Detect which cell encompasses the target text, then output its (X, Y) center coordinate. 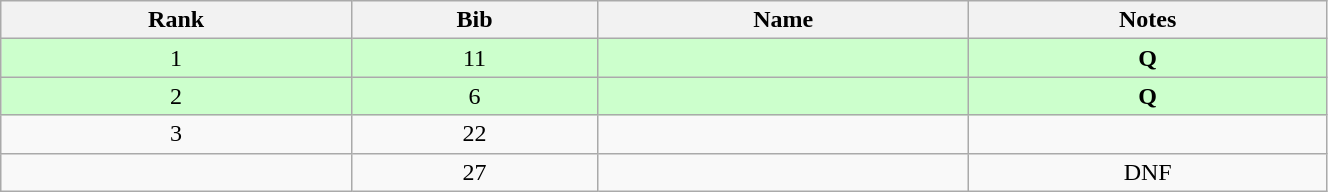
Notes (1148, 20)
6 (474, 96)
3 (176, 134)
2 (176, 96)
DNF (1148, 172)
27 (474, 172)
Rank (176, 20)
Bib (474, 20)
11 (474, 58)
Name (784, 20)
1 (176, 58)
22 (474, 134)
